Output the (X, Y) coordinate of the center of the cell containing the given text.  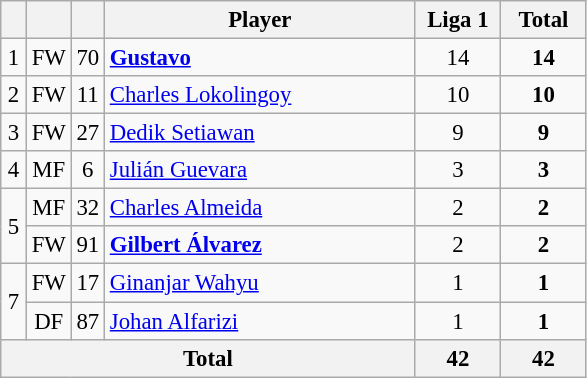
Johan Alfarizi (260, 321)
70 (88, 58)
17 (88, 283)
Player (260, 20)
Charles Almeida (260, 208)
Liga 1 (458, 20)
Gilbert Álvarez (260, 245)
11 (88, 95)
Ginanjar Wahyu (260, 283)
Julián Guevara (260, 170)
87 (88, 321)
6 (88, 170)
DF (48, 321)
Gustavo (260, 58)
4 (14, 170)
Charles Lokolingoy (260, 95)
Dedik Setiawan (260, 133)
5 (14, 226)
7 (14, 302)
32 (88, 208)
91 (88, 245)
27 (88, 133)
